From the cell containing the given text, extract its center point as [X, Y] coordinate. 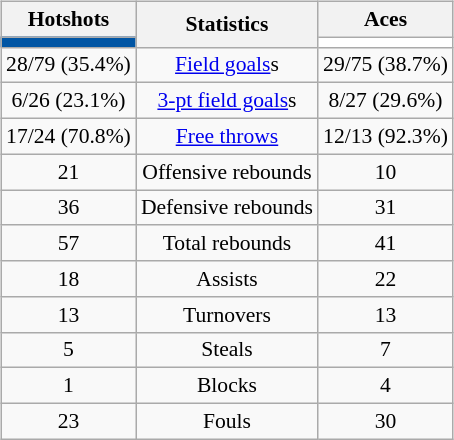
Fouls [227, 421]
31 [386, 208]
Aces [386, 19]
5 [68, 350]
7 [386, 350]
Assists [227, 279]
3-pt field goalss [227, 101]
Free throws [227, 136]
18 [68, 279]
29/75 (38.7%) [386, 65]
41 [386, 243]
57 [68, 243]
Offensive rebounds [227, 172]
22 [386, 279]
Turnovers [227, 314]
10 [386, 172]
Defensive rebounds [227, 208]
1 [68, 386]
Field goalss [227, 65]
Total rebounds [227, 243]
23 [68, 421]
8/27 (29.6%) [386, 101]
17/24 (70.8%) [68, 136]
12/13 (92.3%) [386, 136]
Hotshots [68, 19]
Blocks [227, 386]
4 [386, 386]
30 [386, 421]
21 [68, 172]
Steals [227, 350]
Statistics [227, 24]
36 [68, 208]
6/26 (23.1%) [68, 101]
28/79 (35.4%) [68, 65]
